Capture the cell that displays the provided text and extract its (x, y) central coordinate. 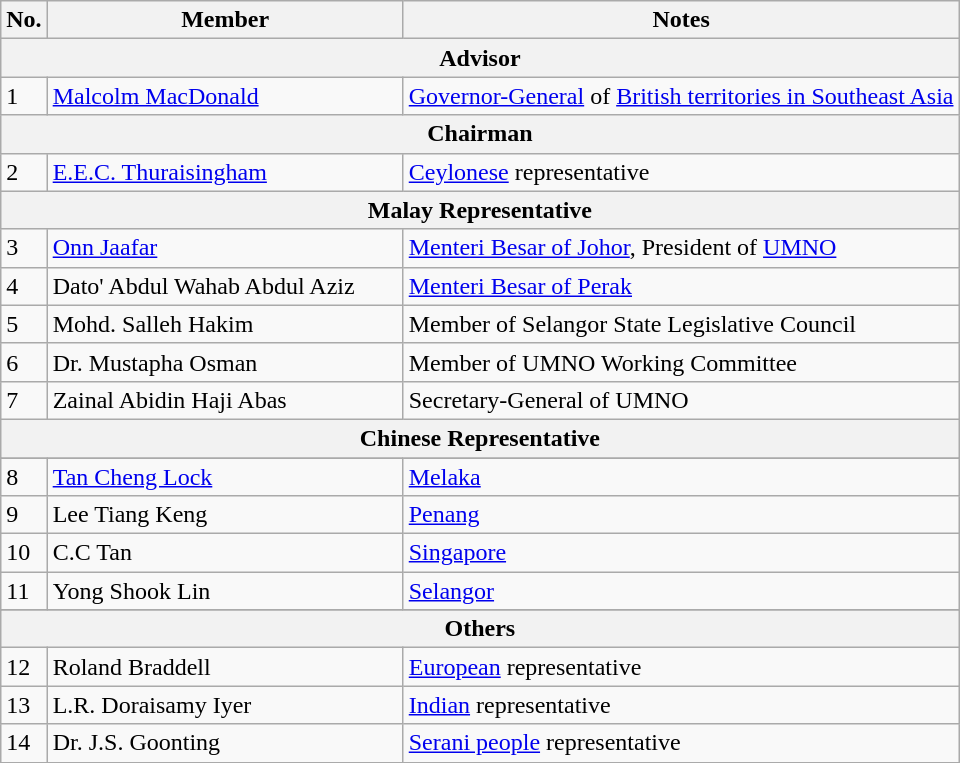
Melaka (681, 477)
8 (24, 477)
Serani people representative (681, 743)
L.R. Doraisamy Iyer (225, 705)
C.C Tan (225, 553)
7 (24, 400)
European representative (681, 667)
9 (24, 515)
Selangor (681, 591)
Dr. J.S. Goonting (225, 743)
1 (24, 96)
Notes (681, 20)
Others (480, 629)
6 (24, 362)
11 (24, 591)
Indian representative (681, 705)
Zainal Abidin Haji Abas (225, 400)
Member of Selangor State Legislative Council (681, 324)
Mohd. Salleh Hakim (225, 324)
Malcolm MacDonald (225, 96)
Menteri Besar of Johor, President of UMNO (681, 248)
Penang (681, 515)
4 (24, 286)
5 (24, 324)
Member of UMNO Working Committee (681, 362)
No. (24, 20)
10 (24, 553)
2 (24, 172)
3 (24, 248)
Tan Cheng Lock (225, 477)
Onn Jaafar (225, 248)
Member (225, 20)
Dato' Abdul Wahab Abdul Aziz (225, 286)
Lee Tiang Keng (225, 515)
Malay Representative (480, 210)
Chinese Representative (480, 438)
Dr. Mustapha Osman (225, 362)
Governor-General of British territories in Southeast Asia (681, 96)
14 (24, 743)
E.E.C. Thuraisingham (225, 172)
Secretary-General of UMNO (681, 400)
Yong Shook Lin (225, 591)
13 (24, 705)
Menteri Besar of Perak (681, 286)
Advisor (480, 58)
Ceylonese representative (681, 172)
Singapore (681, 553)
Roland Braddell (225, 667)
12 (24, 667)
Chairman (480, 134)
